Search for the cell housing the specified text and yield its [x, y] center coordinate. 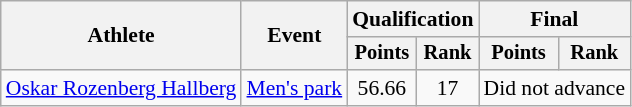
17 [448, 88]
56.66 [382, 88]
Oskar Rozenberg Hallberg [122, 88]
Men's park [294, 88]
Event [294, 36]
Final [554, 19]
Qualification [412, 19]
Did not advance [554, 88]
Athlete [122, 36]
